Provide the (x, y) coordinate of the cell's center where the given text is located.  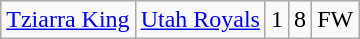
FW (336, 20)
8 (300, 20)
1 (276, 20)
Tziarra King (68, 20)
Utah Royals (200, 20)
